Pinpoint the cell where the given text exists, returning its (X, Y) midpoint coordinate. 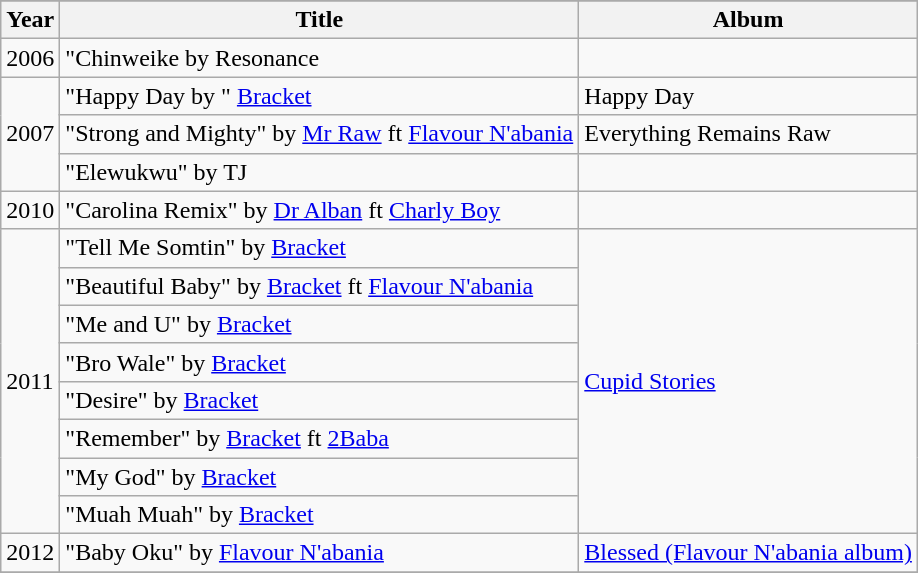
"Happy Day by " Bracket (320, 96)
Blessed (Flavour N'abania album) (748, 553)
"Carolina Remix" by Dr Alban ft Charly Boy (320, 210)
"My God" by Bracket (320, 477)
"Tell Me Somtin" by Bracket (320, 248)
Everything Remains Raw (748, 134)
Title (320, 20)
"Remember" by Bracket ft 2Baba (320, 438)
Year (30, 20)
2012 (30, 553)
"Desire" by Bracket (320, 400)
"Strong and Mighty" by Mr Raw ft Flavour N'abania (320, 134)
2010 (30, 210)
"Bro Wale" by Bracket (320, 362)
Album (748, 20)
"Chinweike by Resonance (320, 58)
"Baby Oku" by Flavour N'abania (320, 553)
2006 (30, 58)
"Me and U" by Bracket (320, 324)
2007 (30, 134)
"Beautiful Baby" by Bracket ft Flavour N'abania (320, 286)
"Elewukwu" by TJ (320, 172)
"Muah Muah" by Bracket (320, 515)
Happy Day (748, 96)
Cupid Stories (748, 381)
2011 (30, 381)
